Detect which cell encompasses the target text, then output its (X, Y) center coordinate. 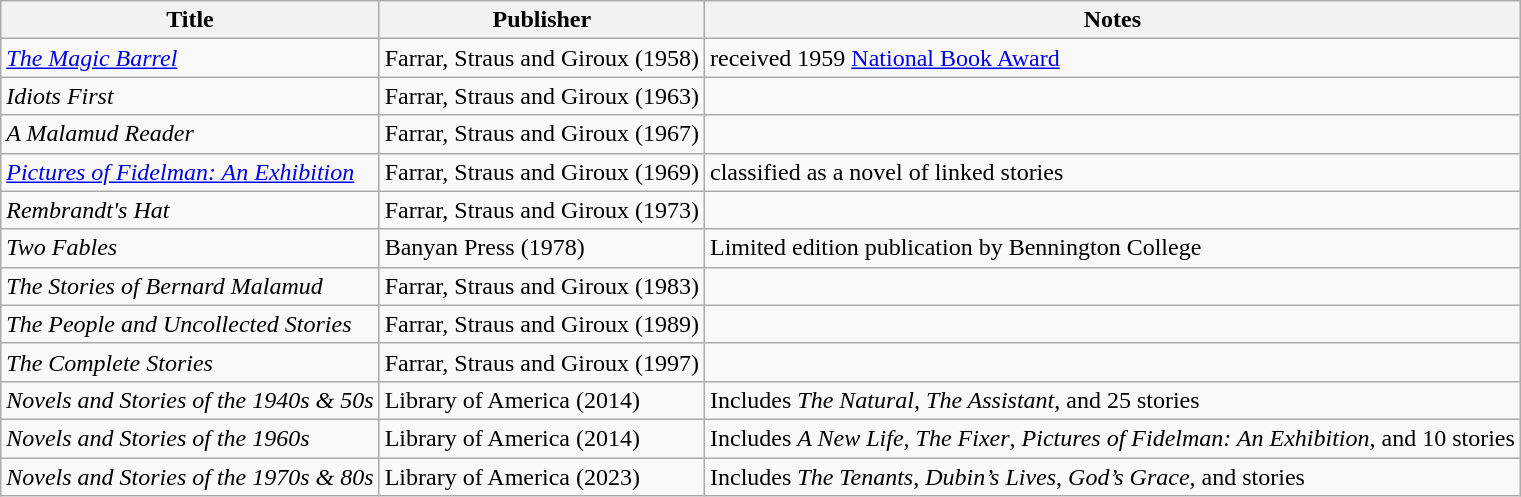
The Complete Stories (190, 362)
Includes The Natural, The Assistant, and 25 stories (1113, 400)
Notes (1113, 20)
Farrar, Straus and Giroux (1973) (542, 210)
Novels and Stories of the 1970s & 80s (190, 477)
Library of America (2023) (542, 477)
Farrar, Straus and Giroux (1997) (542, 362)
The Stories of Bernard Malamud (190, 286)
Two Fables (190, 248)
Farrar, Straus and Giroux (1983) (542, 286)
Includes The Tenants, Dubin’s Lives, God’s Grace, and stories (1113, 477)
received 1959 National Book Award (1113, 58)
Farrar, Straus and Giroux (1963) (542, 96)
Novels and Stories of the 1960s (190, 438)
Farrar, Straus and Giroux (1967) (542, 134)
Farrar, Straus and Giroux (1969) (542, 172)
Limited edition publication by Bennington College (1113, 248)
Publisher (542, 20)
Farrar, Straus and Giroux (1989) (542, 324)
Novels and Stories of the 1940s & 50s (190, 400)
Rembrandt's Hat (190, 210)
Includes A New Life, The Fixer, Pictures of Fidelman: An Exhibition, and 10 stories (1113, 438)
The Magic Barrel (190, 58)
Idiots First (190, 96)
Pictures of Fidelman: An Exhibition (190, 172)
Farrar, Straus and Giroux (1958) (542, 58)
A Malamud Reader (190, 134)
Title (190, 20)
Banyan Press (1978) (542, 248)
classified as a novel of linked stories (1113, 172)
The People and Uncollected Stories (190, 324)
